Capture the cell that displays the provided text and extract its (X, Y) central coordinate. 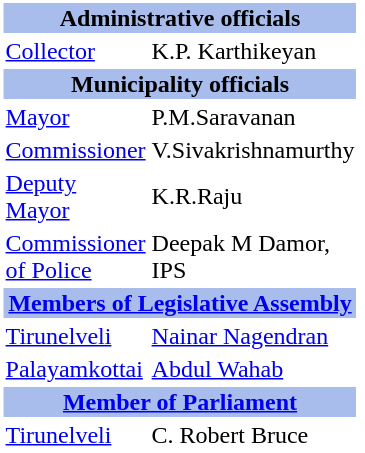
V.Sivakrishnamurthy (253, 150)
K.P. Karthikeyan (253, 51)
Abdul Wahab (253, 369)
C. Robert Bruce (253, 435)
Member of Parliament (180, 402)
Nainar Nagendran (253, 336)
Members of Legislative Assembly (180, 303)
Collector (76, 51)
Palayamkottai (76, 369)
P.M.Saravanan (253, 117)
Commissioner of Police (76, 256)
Mayor (76, 117)
K.R.Raju (253, 196)
Commissioner (76, 150)
Deepak M Damor, IPS (253, 256)
Deputy Mayor (76, 196)
Administrative officials (180, 18)
Municipality officials (180, 84)
